Return the [X, Y] coordinate for the center point of the cell that contains the specified text.  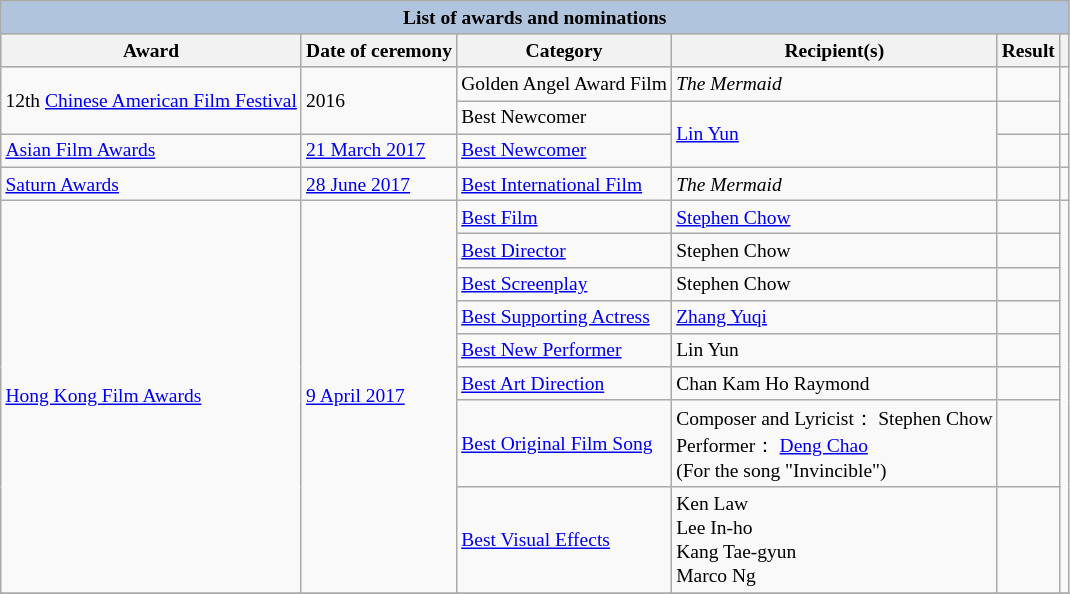
Best Art Direction [564, 384]
Award [152, 50]
Recipient(s) [835, 50]
Best International Film [564, 184]
Best Visual Effects [564, 540]
Date of ceremony [378, 50]
28 June 2017 [378, 184]
Saturn Awards [152, 184]
Chan Kam Ho Raymond [835, 384]
Hong Kong Film Awards [152, 396]
Best Director [564, 250]
Best New Performer [564, 350]
List of awards and nominations [535, 18]
9 April 2017 [378, 396]
Category [564, 50]
21 March 2017 [378, 150]
Best Original Film Song [564, 444]
Ken LawLee In-hoKang Tae-gyunMarco Ng [835, 540]
Best Supporting Actress [564, 316]
Result [1028, 50]
Composer and Lyricist： Stephen ChowPerformer： Deng Chao(For the song "Invincible") [835, 444]
2016 [378, 100]
Golden Angel Award Film [564, 84]
Best Screenplay [564, 284]
Zhang Yuqi [835, 316]
Best Film [564, 216]
12th Chinese American Film Festival [152, 100]
Asian Film Awards [152, 150]
